Detect which cell encompasses the target text, then output its [X, Y] center coordinate. 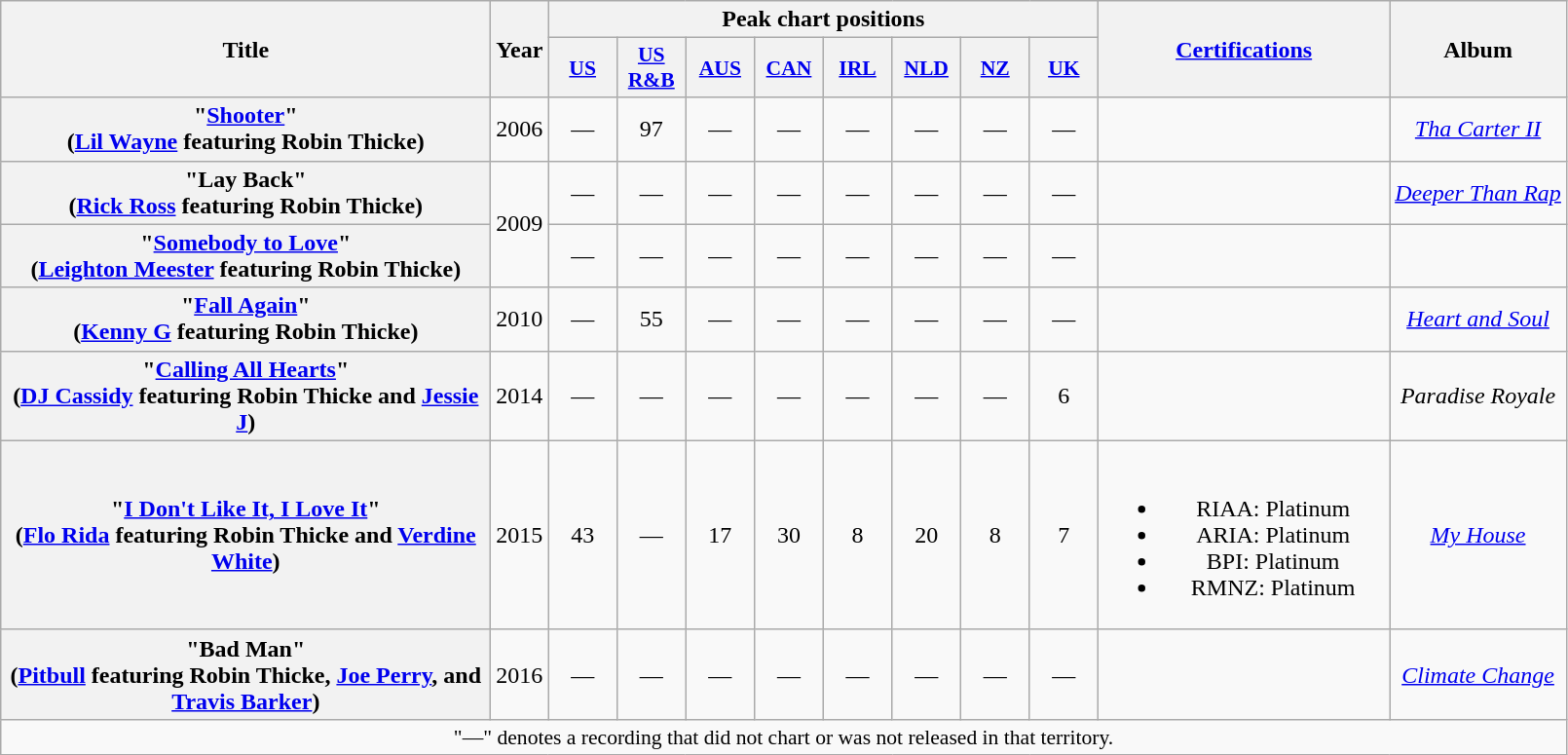
NZ [995, 68]
"I Don't Like It, I Love It"(Flo Rida featuring Robin Thicke and Verdine White) [245, 535]
17 [721, 535]
2009 [520, 224]
"Bad Man"(Pitbull featuring Robin Thicke, Joe Perry, and Travis Barker) [245, 674]
Title [245, 49]
NLD [927, 68]
2015 [520, 535]
USR&B [651, 68]
CAN [789, 68]
RIAA: PlatinumARIA: PlatinumBPI: PlatinumRMNZ: Platinum [1245, 535]
2016 [520, 674]
6 [1064, 396]
2006 [520, 129]
Tha Carter II [1478, 129]
"Calling All Hearts"(DJ Cassidy featuring Robin Thicke and Jessie J) [245, 396]
20 [927, 535]
US [582, 68]
IRL [857, 68]
Certifications [1245, 49]
Peak chart positions [824, 19]
Paradise Royale [1478, 396]
Deeper Than Rap [1478, 193]
"Shooter"(Lil Wayne featuring Robin Thicke) [245, 129]
"Lay Back"(Rick Ross featuring Robin Thicke) [245, 193]
Climate Change [1478, 674]
"Fall Again"(Kenny G featuring Robin Thicke) [245, 320]
7 [1064, 535]
30 [789, 535]
43 [582, 535]
My House [1478, 535]
"Somebody to Love"(Leighton Meester featuring Robin Thicke) [245, 255]
AUS [721, 68]
Year [520, 49]
2014 [520, 396]
UK [1064, 68]
2010 [520, 320]
"—" denotes a recording that did not chart or was not released in that territory. [784, 736]
Album [1478, 49]
Heart and Soul [1478, 320]
55 [651, 320]
97 [651, 129]
